Extract the [x, y] coordinate from the center of the cell holding the provided text.  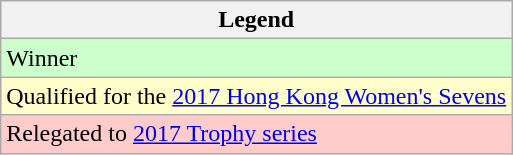
Legend [256, 20]
Winner [256, 58]
Relegated to 2017 Trophy series [256, 134]
Qualified for the 2017 Hong Kong Women's Sevens [256, 96]
